From the cell containing the given text, extract its center point as (X, Y) coordinate. 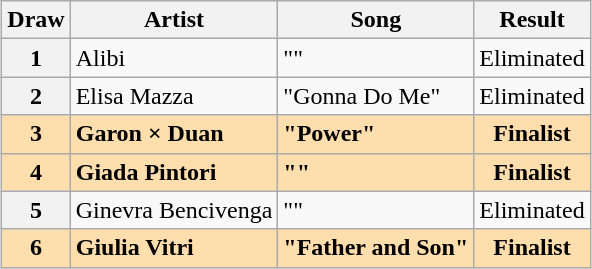
Alibi (174, 58)
2 (36, 96)
Giulia Vitri (174, 248)
Result (532, 20)
Ginevra Bencivenga (174, 210)
1 (36, 58)
Giada Pintori (174, 172)
Song (376, 20)
5 (36, 210)
4 (36, 172)
"Gonna Do Me" (376, 96)
6 (36, 248)
Elisa Mazza (174, 96)
Draw (36, 20)
3 (36, 134)
"Power" (376, 134)
Artist (174, 20)
"Father and Son" (376, 248)
Garon × Duan (174, 134)
